Find where the given text appears and provide that cell's center as (X, Y) coordinate. 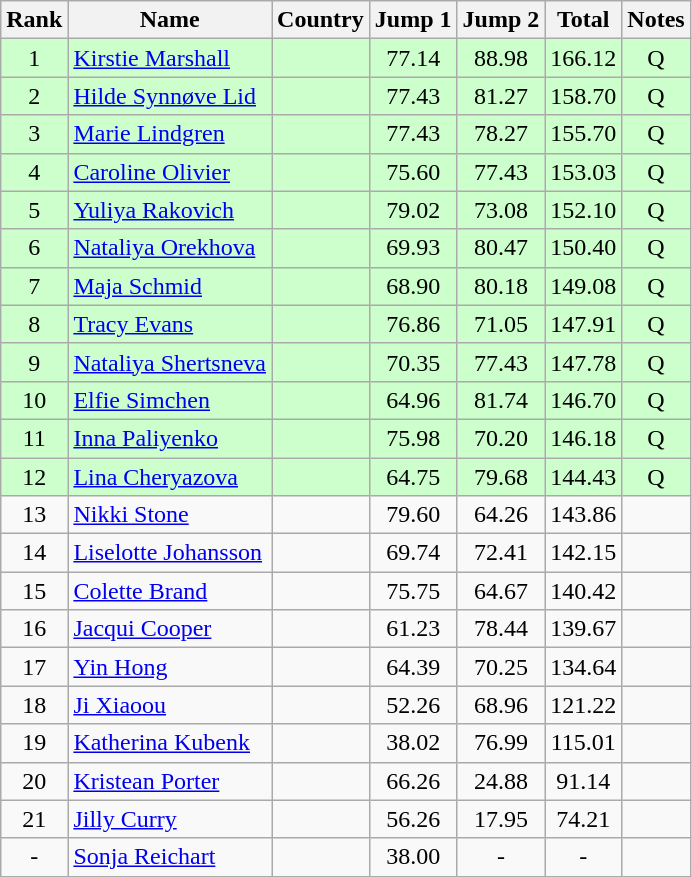
9 (34, 362)
91.14 (584, 781)
76.86 (413, 324)
Elfie Simchen (170, 400)
17 (34, 667)
3 (34, 134)
10 (34, 400)
Nataliya Shertsneva (170, 362)
64.26 (501, 515)
142.15 (584, 553)
4 (34, 172)
Tracy Evans (170, 324)
24.88 (501, 781)
Total (584, 20)
79.02 (413, 210)
66.26 (413, 781)
Kirstie Marshall (170, 58)
61.23 (413, 629)
143.86 (584, 515)
2 (34, 96)
38.00 (413, 857)
Marie Lindgren (170, 134)
115.01 (584, 743)
64.67 (501, 591)
7 (34, 286)
72.41 (501, 553)
75.60 (413, 172)
5 (34, 210)
76.99 (501, 743)
134.64 (584, 667)
8 (34, 324)
158.70 (584, 96)
Colette Brand (170, 591)
121.22 (584, 705)
80.18 (501, 286)
Nataliya Orekhova (170, 248)
Caroline Olivier (170, 172)
Inna Paliyenko (170, 438)
69.74 (413, 553)
38.02 (413, 743)
13 (34, 515)
1 (34, 58)
Name (170, 20)
146.70 (584, 400)
Country (321, 20)
68.90 (413, 286)
147.78 (584, 362)
52.26 (413, 705)
64.75 (413, 477)
21 (34, 819)
77.14 (413, 58)
20 (34, 781)
Sonja Reichart (170, 857)
18 (34, 705)
Yin Hong (170, 667)
Kristean Porter (170, 781)
152.10 (584, 210)
Jump 2 (501, 20)
Jilly Curry (170, 819)
79.68 (501, 477)
78.44 (501, 629)
75.75 (413, 591)
17.95 (501, 819)
80.47 (501, 248)
144.43 (584, 477)
140.42 (584, 591)
69.93 (413, 248)
Lina Cheryazova (170, 477)
Jacqui Cooper (170, 629)
16 (34, 629)
Jump 1 (413, 20)
81.74 (501, 400)
166.12 (584, 58)
149.08 (584, 286)
Liselotte Johansson (170, 553)
Nikki Stone (170, 515)
64.96 (413, 400)
19 (34, 743)
15 (34, 591)
81.27 (501, 96)
Ji Xiaoou (170, 705)
139.67 (584, 629)
Notes (656, 20)
146.18 (584, 438)
88.98 (501, 58)
Rank (34, 20)
56.26 (413, 819)
75.98 (413, 438)
Maja Schmid (170, 286)
70.35 (413, 362)
70.20 (501, 438)
147.91 (584, 324)
71.05 (501, 324)
Katherina Kubenk (170, 743)
70.25 (501, 667)
Yuliya Rakovich (170, 210)
14 (34, 553)
Hilde Synnøve Lid (170, 96)
11 (34, 438)
73.08 (501, 210)
74.21 (584, 819)
78.27 (501, 134)
155.70 (584, 134)
79.60 (413, 515)
68.96 (501, 705)
153.03 (584, 172)
12 (34, 477)
64.39 (413, 667)
150.40 (584, 248)
6 (34, 248)
